Scan for the cell matching the given text and deliver its (x, y) coordinate at center. 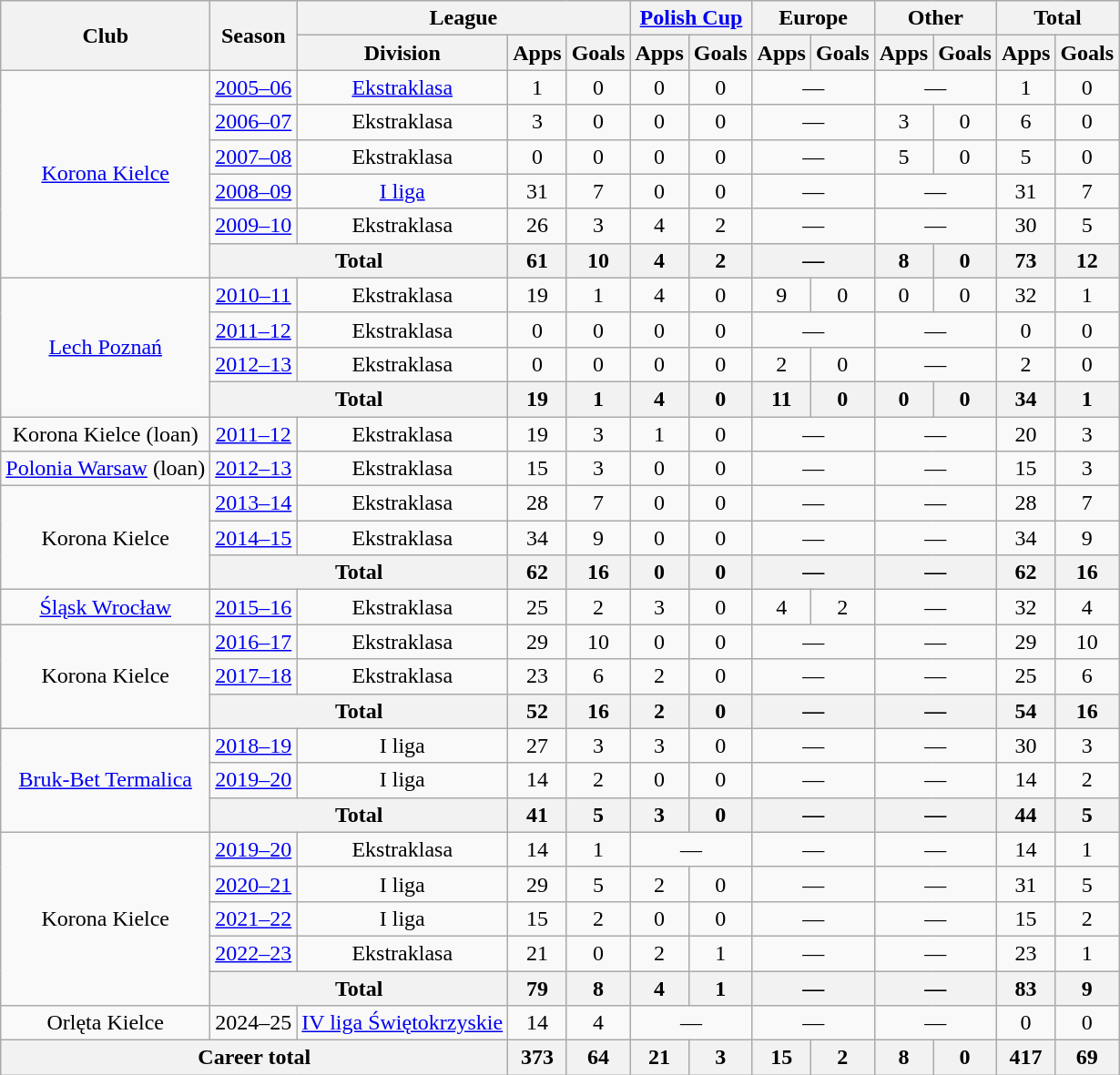
2006–07 (253, 122)
Career total (255, 1058)
2009–10 (253, 226)
2005–06 (253, 87)
373 (537, 1058)
2010–11 (253, 295)
69 (1087, 1058)
Division (402, 53)
79 (537, 988)
2013–14 (253, 503)
2020–21 (253, 884)
Orlęta Kielce (106, 1023)
83 (1025, 988)
2024–25 (253, 1023)
2022–23 (253, 953)
20 (1025, 434)
27 (537, 745)
52 (537, 711)
Club (106, 35)
Season (253, 35)
Śląsk Wrocław (106, 607)
Bruk-Bet Termalica (106, 780)
73 (1025, 260)
61 (537, 260)
64 (598, 1058)
2008–09 (253, 191)
2018–19 (253, 745)
11 (781, 399)
26 (537, 226)
12 (1087, 260)
League (463, 18)
2007–08 (253, 157)
417 (1025, 1058)
Lech Poznań (106, 347)
Other (935, 18)
2021–22 (253, 918)
2017–18 (253, 676)
IV liga Świętokrzyskie (402, 1023)
Polish Cup (691, 18)
2015–16 (253, 607)
41 (537, 815)
2014–15 (253, 538)
2016–17 (253, 642)
Korona Kielce (loan) (106, 434)
44 (1025, 815)
54 (1025, 711)
Europe (813, 18)
Polonia Warsaw (loan) (106, 469)
